Determine the (x, y) coordinate at the center of the cell enclosing the given text.  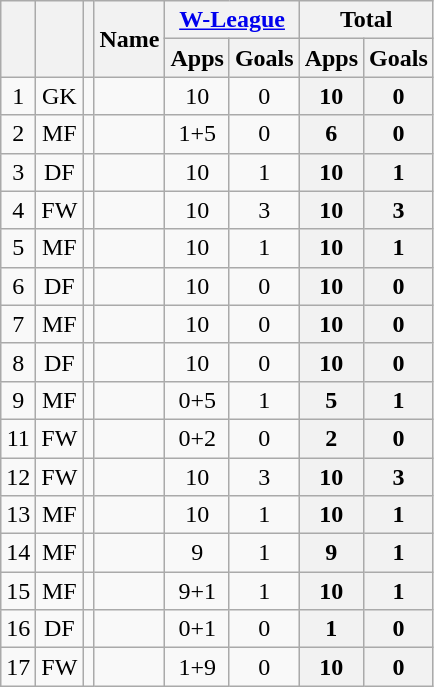
14 (18, 553)
0+5 (197, 400)
1+9 (197, 667)
9+1 (197, 591)
GK (60, 96)
12 (18, 477)
0+1 (197, 629)
1+5 (197, 134)
7 (18, 324)
15 (18, 591)
16 (18, 629)
4 (18, 210)
13 (18, 515)
W-League (232, 20)
8 (18, 362)
0+2 (197, 438)
11 (18, 438)
Name (130, 39)
Total (366, 20)
17 (18, 667)
